Output the [X, Y] coordinate of the center of the cell containing the given text.  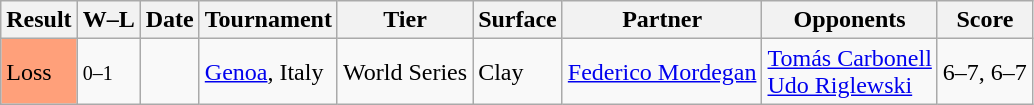
6–7, 6–7 [984, 72]
Result [39, 20]
Opponents [850, 20]
Score [984, 20]
0–1 [108, 72]
Genoa, Italy [268, 72]
Date [170, 20]
Surface [518, 20]
Tier [404, 20]
Partner [662, 20]
Tournament [268, 20]
Federico Mordegan [662, 72]
Loss [39, 72]
Clay [518, 72]
W–L [108, 20]
Tomás Carbonell Udo Riglewski [850, 72]
World Series [404, 72]
